Return (X, Y) of the center of cell containing provided text 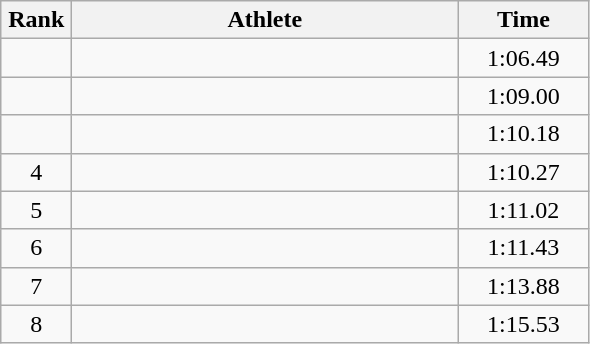
1:09.00 (524, 96)
6 (36, 248)
5 (36, 210)
1:11.02 (524, 210)
1:06.49 (524, 58)
1:10.18 (524, 134)
1:11.43 (524, 248)
1:13.88 (524, 286)
1:15.53 (524, 324)
1:10.27 (524, 172)
7 (36, 286)
4 (36, 172)
8 (36, 324)
Rank (36, 20)
Athlete (265, 20)
Time (524, 20)
